Provide the [x, y] coordinate of the cell's center where the given text is located.  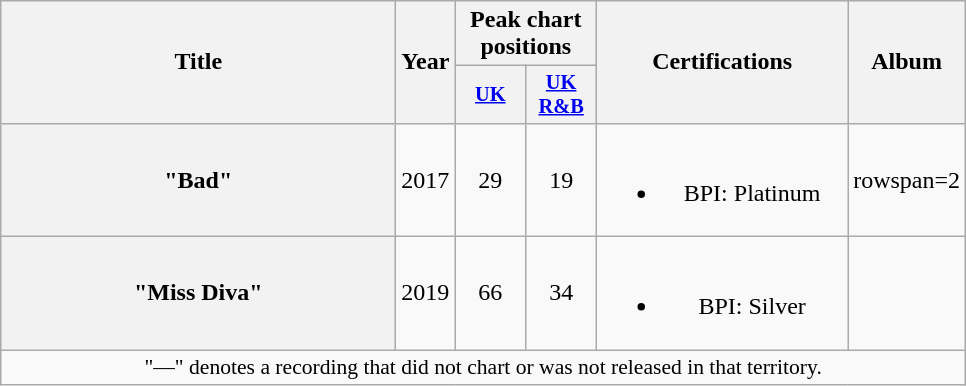
"Bad" [198, 180]
UK [490, 95]
UKR&B [562, 95]
2019 [426, 294]
"Miss Diva" [198, 294]
19 [562, 180]
BPI: Platinum [722, 180]
34 [562, 294]
66 [490, 294]
2017 [426, 180]
"—" denotes a recording that did not chart or was not released in that territory. [484, 368]
29 [490, 180]
Year [426, 62]
Album [907, 62]
Peak chart positions [526, 34]
rowspan=2 [907, 180]
BPI: Silver [722, 294]
Certifications [722, 62]
Title [198, 62]
